Scan for the cell matching the given text and deliver its [X, Y] coordinate at center. 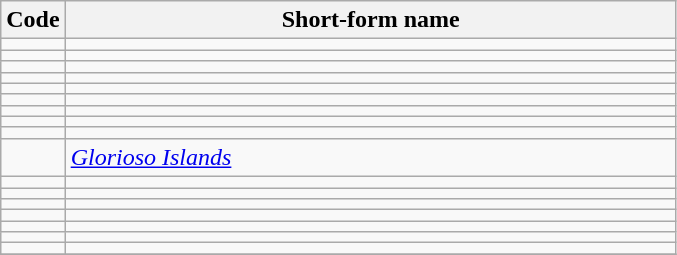
Glorioso Islands [370, 157]
Short-form name [370, 20]
Code [33, 20]
